Pinpoint the cell where the given text exists, returning its [x, y] midpoint coordinate. 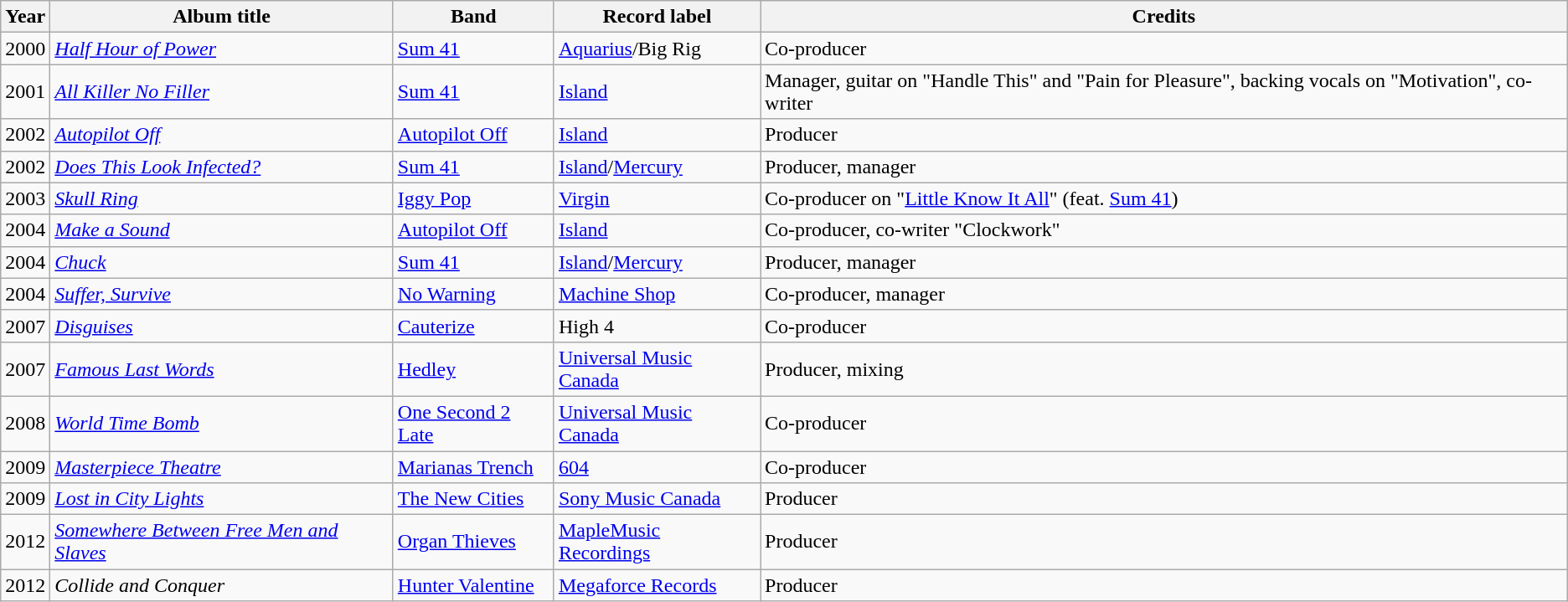
Lost in City Lights [221, 499]
Credits [1164, 17]
Megaforce Records [657, 585]
Co-producer, co-writer "Clockwork" [1164, 230]
Machine Shop [657, 294]
Cauterize [473, 326]
2003 [25, 198]
High 4 [657, 326]
All Killer No Filler [221, 92]
World Time Bomb [221, 424]
Virgin [657, 198]
Chuck [221, 262]
Hedley [473, 368]
Band [473, 17]
Organ Thieves [473, 543]
No Warning [473, 294]
Co-producer, manager [1164, 294]
Producer, mixing [1164, 368]
Album title [221, 17]
MapleMusic Recordings [657, 543]
Record label [657, 17]
604 [657, 466]
2008 [25, 424]
Year [25, 17]
Aquarius/Big Rig [657, 49]
Skull Ring [221, 198]
Make a Sound [221, 230]
Half Hour of Power [221, 49]
Does This Look Infected? [221, 167]
Manager, guitar on "Handle This" and "Pain for Pleasure", backing vocals on "Motivation", co-writer [1164, 92]
Masterpiece Theatre [221, 466]
Marianas Trench [473, 466]
Famous Last Words [221, 368]
The New Cities [473, 499]
Sony Music Canada [657, 499]
Co-producer on "Little Know It All" (feat. Sum 41) [1164, 198]
2001 [25, 92]
Collide and Conquer [221, 585]
Somewhere Between Free Men and Slaves [221, 543]
2000 [25, 49]
Hunter Valentine [473, 585]
One Second 2 Late [473, 424]
Suffer, Survive [221, 294]
Disguises [221, 326]
Iggy Pop [473, 198]
